Locate the cell with the specified text and output its (X, Y) center coordinate. 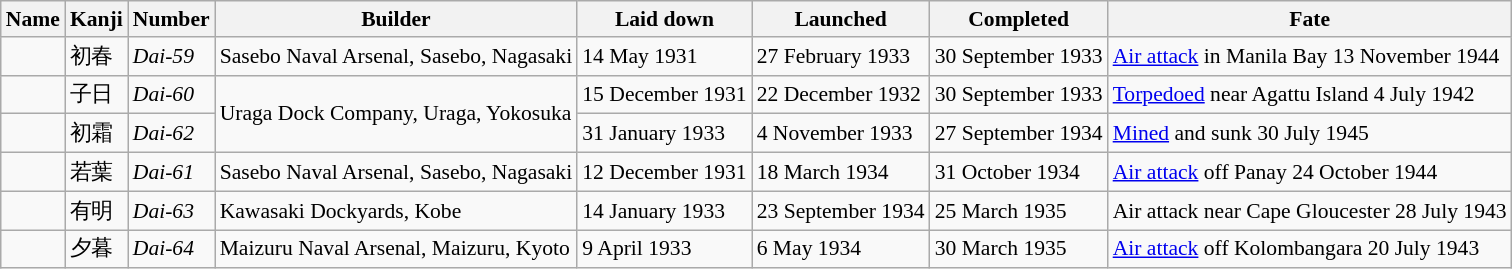
Dai-64 (172, 250)
4 November 1933 (841, 134)
Dai-59 (172, 56)
Torpedoed near Agattu Island 4 July 1942 (1310, 94)
25 March 1935 (1019, 210)
Fate (1310, 19)
14 May 1931 (664, 56)
若葉 (96, 172)
12 December 1931 (664, 172)
Air attack near Cape Gloucester 28 July 1943 (1310, 210)
Name (33, 19)
Dai-60 (172, 94)
Launched (841, 19)
31 October 1934 (1019, 172)
14 January 1933 (664, 210)
初春 (96, 56)
Laid down (664, 19)
Kanji (96, 19)
Number (172, 19)
15 December 1931 (664, 94)
Air attack off Kolombangara 20 July 1943 (1310, 250)
27 September 1934 (1019, 134)
初霜 (96, 134)
9 April 1933 (664, 250)
Completed (1019, 19)
27 February 1933 (841, 56)
6 May 1934 (841, 250)
Kawasaki Dockyards, Kobe (396, 210)
23 September 1934 (841, 210)
31 January 1933 (664, 134)
22 December 1932 (841, 94)
Mined and sunk 30 July 1945 (1310, 134)
Dai-63 (172, 210)
有明 (96, 210)
夕暮 (96, 250)
Dai-61 (172, 172)
Uraga Dock Company, Uraga, Yokosuka (396, 114)
子日 (96, 94)
Air attack in Manila Bay 13 November 1944 (1310, 56)
18 March 1934 (841, 172)
30 March 1935 (1019, 250)
Air attack off Panay 24 October 1944 (1310, 172)
Builder (396, 19)
Maizuru Naval Arsenal, Maizuru, Kyoto (396, 250)
Dai-62 (172, 134)
